Provide the (X, Y) coordinate of the cell's center where the given text is located.  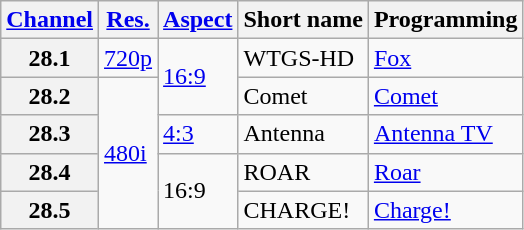
Programming (446, 20)
Short name (303, 20)
28.2 (50, 96)
Channel (50, 20)
ROAR (303, 172)
4:3 (198, 134)
480i (128, 153)
Aspect (198, 20)
28.3 (50, 134)
Roar (446, 172)
CHARGE! (303, 210)
Fox (446, 58)
Charge! (446, 210)
720p (128, 58)
WTGS-HD (303, 58)
Res. (128, 20)
Antenna TV (446, 134)
Antenna (303, 134)
28.1 (50, 58)
28.4 (50, 172)
28.5 (50, 210)
